Scan for the cell matching the given text and deliver its [X, Y] coordinate at center. 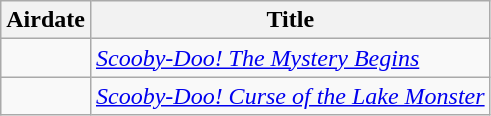
Scooby-Doo! Curse of the Lake Monster [290, 96]
Airdate [46, 20]
Scooby-Doo! The Mystery Begins [290, 58]
Title [290, 20]
